Return (X, Y) of the center of cell containing provided text 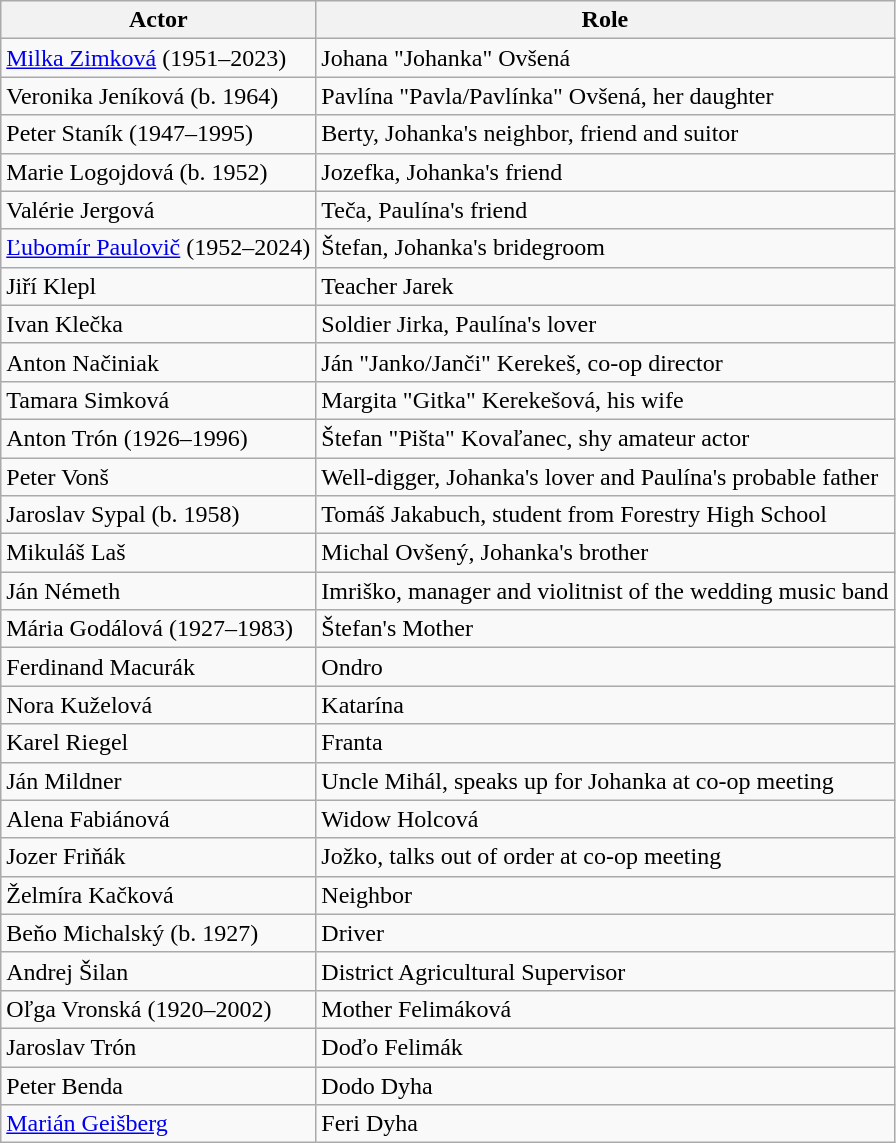
Milka Zimková (1951–2023) (158, 58)
Jaroslav Trón (158, 1047)
Michal Ovšený, Johanka's brother (605, 553)
Pavlína "Pavla/Pavlínka" Ovšená, her daughter (605, 96)
Ivan Klečka (158, 324)
Marián Geišberg (158, 1124)
Doďo Felimák (605, 1047)
Peter Benda (158, 1085)
Jozer Friňák (158, 857)
Teacher Jarek (605, 286)
Johana "Johanka" Ovšená (605, 58)
Karel Riegel (158, 743)
Mother Felimáková (605, 1009)
Ľubomír Paulovič (1952–2024) (158, 248)
Tamara Simková (158, 400)
Valérie Jergová (158, 210)
Soldier Jirka, Paulína's lover (605, 324)
Katarína (605, 705)
Jaroslav Sypal (b. 1958) (158, 515)
Štefan's Mother (605, 629)
Ondro (605, 667)
Ján "Janko/Janči" Kerekeš, co-op director (605, 362)
Veronika Jeníková (b. 1964) (158, 96)
Berty, Johanka's neighbor, friend and suitor (605, 134)
Anton Trón (1926–1996) (158, 438)
Marie Logojdová (b. 1952) (158, 172)
Nora Kuželová (158, 705)
Margita "Gitka" Kerekešová, his wife (605, 400)
Peter Staník (1947–1995) (158, 134)
Mikuláš Laš (158, 553)
Uncle Mihál, speaks up for Johanka at co-op meeting (605, 781)
Widow Holcová (605, 819)
Feri Dyha (605, 1124)
Oľga Vronská (1920–2002) (158, 1009)
Jožko, talks out of order at co-op meeting (605, 857)
District Agricultural Supervisor (605, 971)
Peter Vonš (158, 477)
Neighbor (605, 895)
Jozefka, Johanka's friend (605, 172)
Role (605, 20)
Jiří Klepl (158, 286)
Actor (158, 20)
Anton Načiniak (158, 362)
Mária Godálová (1927–1983) (158, 629)
Beňo Michalský (b. 1927) (158, 933)
Dodo Dyha (605, 1085)
Ferdinand Macurák (158, 667)
Franta (605, 743)
Driver (605, 933)
Andrej Šilan (158, 971)
Imriško, manager and violitnist of the wedding music band (605, 591)
Ján Németh (158, 591)
Tomáš Jakabuch, student from Forestry High School (605, 515)
Želmíra Kačková (158, 895)
Alena Fabiánová (158, 819)
Štefan, Johanka's bridegroom (605, 248)
Štefan "Pišta" Kovaľanec, shy amateur actor (605, 438)
Well-digger, Johanka's lover and Paulína's probable father (605, 477)
Ján Mildner (158, 781)
Teča, Paulína's friend (605, 210)
